Pinpoint the cell where the given text exists, returning its (x, y) midpoint coordinate. 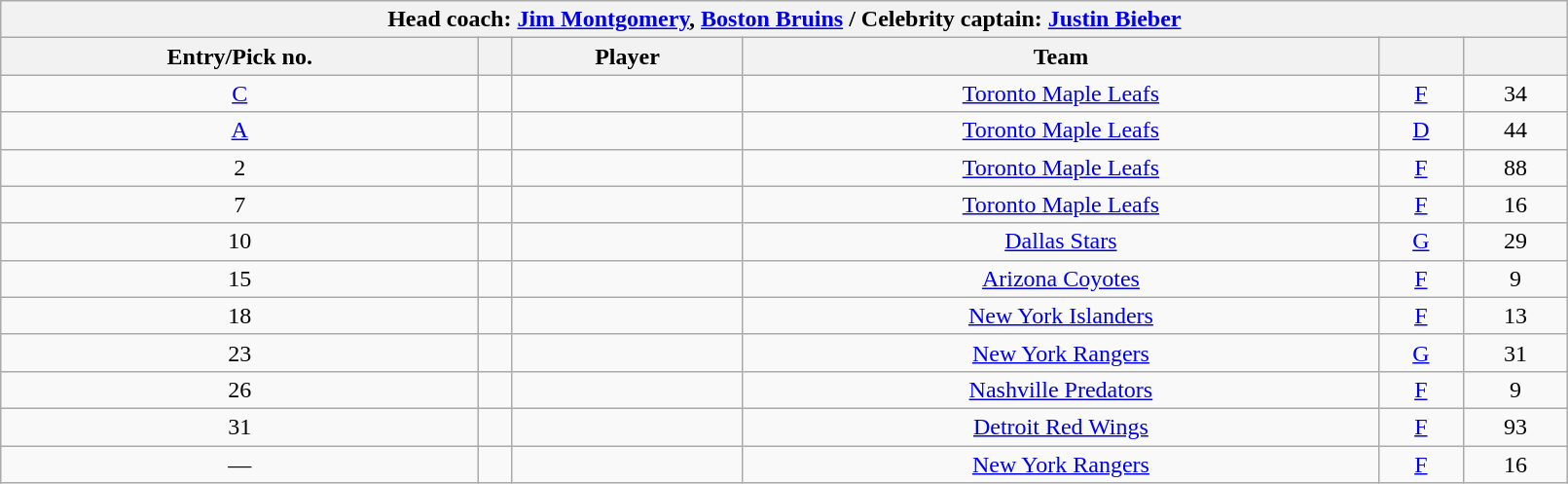
26 (239, 390)
D (1421, 130)
93 (1515, 427)
Detroit Red Wings (1061, 427)
88 (1515, 168)
C (239, 93)
23 (239, 353)
New York Islanders (1061, 316)
Head coach: Jim Montgomery, Boston Bruins / Celebrity captain: Justin Bieber (784, 19)
44 (1515, 130)
A (239, 130)
Nashville Predators (1061, 390)
10 (239, 242)
— (239, 465)
Dallas Stars (1061, 242)
15 (239, 279)
Team (1061, 56)
Arizona Coyotes (1061, 279)
34 (1515, 93)
Player (628, 56)
29 (1515, 242)
Entry/Pick no. (239, 56)
13 (1515, 316)
7 (239, 205)
18 (239, 316)
2 (239, 168)
